From the cell containing the given text, extract its center point as (x, y) coordinate. 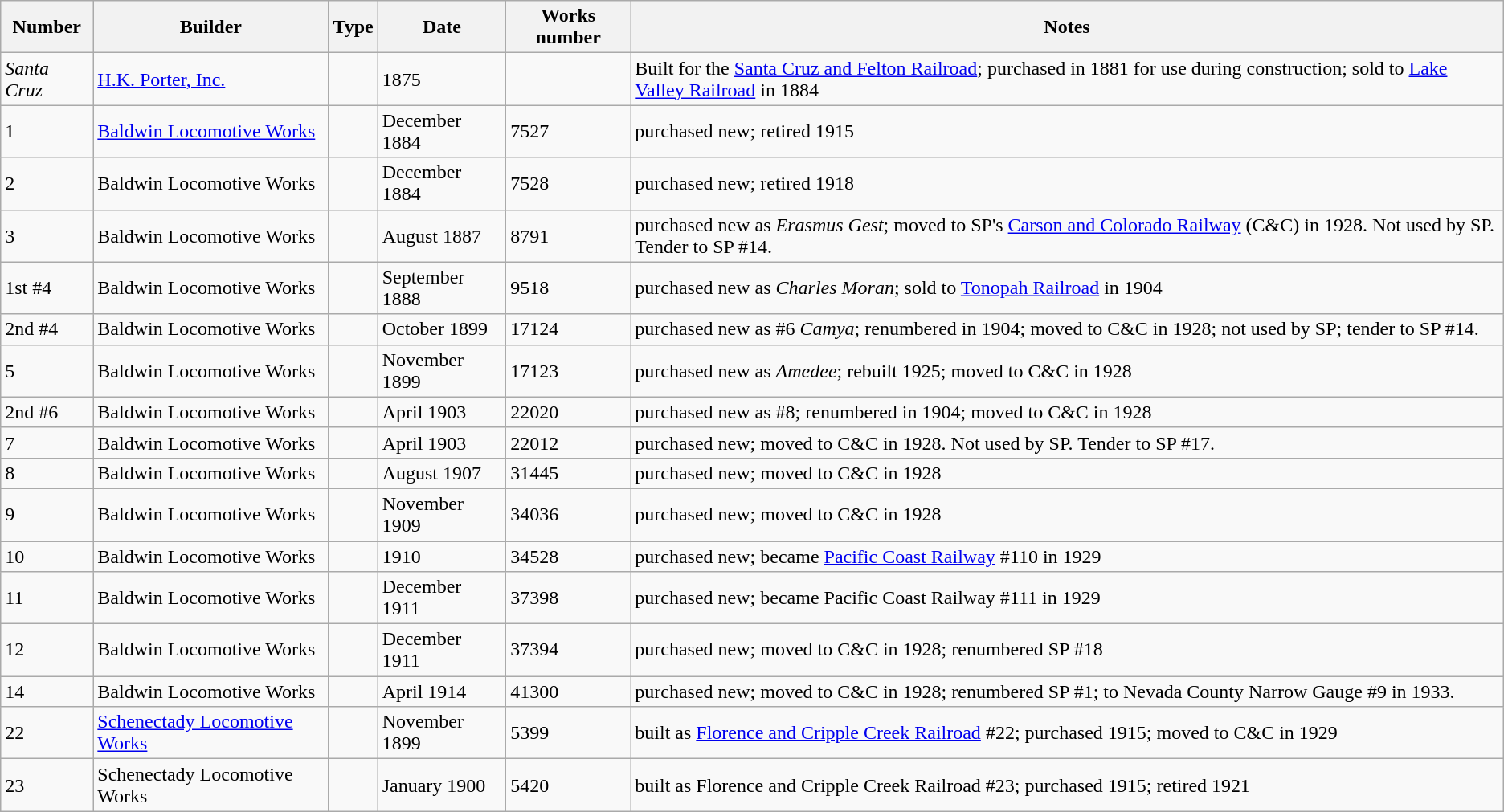
January 1900 (442, 785)
5420 (569, 785)
August 1887 (442, 236)
built as Florence and Cripple Creek Railroad #23; purchased 1915; retired 1921 (1067, 785)
purchased new; retired 1918 (1067, 183)
October 1899 (442, 329)
2nd #4 (47, 329)
purchased new; became Pacific Coast Railway #111 in 1929 (1067, 598)
5 (47, 371)
34528 (569, 557)
22020 (569, 412)
purchased new; retired 1915 (1067, 132)
August 1907 (442, 473)
Date (442, 27)
9518 (569, 288)
10 (47, 557)
purchased new; moved to C&C in 1928; renumbered SP #18 (1067, 651)
8 (47, 473)
Santa Cruz (47, 79)
37394 (569, 651)
September 1888 (442, 288)
Type (354, 27)
7528 (569, 183)
Number (47, 27)
purchased new; moved to C&C in 1928. Not used by SP. Tender to SP #17. (1067, 443)
1910 (442, 557)
Works number (569, 27)
41300 (569, 692)
22012 (569, 443)
23 (47, 785)
Notes (1067, 27)
11 (47, 598)
2 (47, 183)
7 (47, 443)
1 (47, 132)
1st #4 (47, 288)
November 1909 (442, 514)
2nd #6 (47, 412)
April 1914 (442, 692)
H.K. Porter, Inc. (210, 79)
12 (47, 651)
Built for the Santa Cruz and Felton Railroad; purchased in 1881 for use during construction; sold to Lake Valley Railroad in 1884 (1067, 79)
3 (47, 236)
34036 (569, 514)
purchased new; moved to C&C in 1928; renumbered SP #1; to Nevada County Narrow Gauge #9 in 1933. (1067, 692)
built as Florence and Cripple Creek Railroad #22; purchased 1915; moved to C&C in 1929 (1067, 732)
37398 (569, 598)
17124 (569, 329)
purchased new as Erasmus Gest; moved to SP's Carson and Colorado Railway (C&C) in 1928. Not used by SP. Tender to SP #14. (1067, 236)
5399 (569, 732)
17123 (569, 371)
Builder (210, 27)
22 (47, 732)
purchased new; became Pacific Coast Railway #110 in 1929 (1067, 557)
7527 (569, 132)
9 (47, 514)
31445 (569, 473)
purchased new as Amedee; rebuilt 1925; moved to C&C in 1928 (1067, 371)
14 (47, 692)
1875 (442, 79)
8791 (569, 236)
purchased new as #6 Camya; renumbered in 1904; moved to C&C in 1928; not used by SP; tender to SP #14. (1067, 329)
purchased new as Charles Moran; sold to Tonopah Railroad in 1904 (1067, 288)
purchased new as #8; renumbered in 1904; moved to C&C in 1928 (1067, 412)
